Determine the [X, Y] coordinate at the center of the cell enclosing the given text.  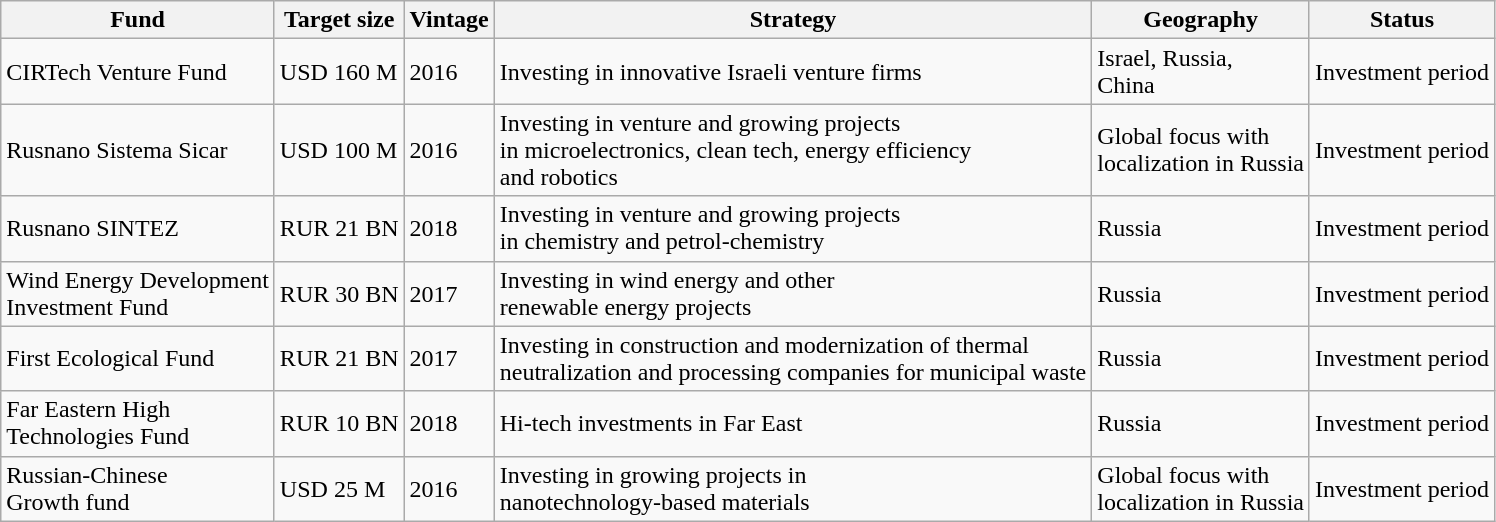
RUR 30 BN [339, 294]
Wind Energy Development Investment Fund [138, 294]
Geography [1201, 20]
Investing in construction and modernization of thermal neutralization and processing companies for municipal waste [793, 358]
Investing in innovative Israeli venture firms [793, 72]
Investing in wind energy and other renewable energy projects [793, 294]
USD 100 M [339, 150]
Investing in venture and growing projects in chemistry and petrol-chemistry [793, 228]
Status [1402, 20]
Fund [138, 20]
RUR 10 BN [339, 424]
Russian-Chinese Growth fund [138, 488]
Target size [339, 20]
CIRTech Venture Fund [138, 72]
Strategy [793, 20]
USD 160 M [339, 72]
USD 25 M [339, 488]
Far Eastern High Technologies Fund [138, 424]
Israel, Russia, China [1201, 72]
Vintage [449, 20]
Investing in venture and growing projects in microelectronics, clean tech, energy efficiency and robotics [793, 150]
Hi-tech investments in Far East [793, 424]
Investing in growing projects in nanotechnology-based materials [793, 488]
First Ecological Fund [138, 358]
Rusnano Sistema Sicar [138, 150]
Rusnano SINTEZ [138, 228]
